Return [X, Y] of the center of cell containing provided text 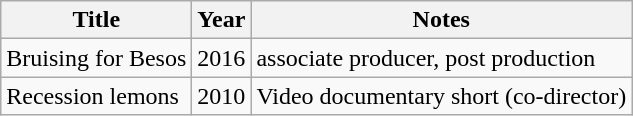
Recession lemons [96, 96]
Bruising for Besos [96, 58]
Title [96, 20]
Video documentary short (co-director) [442, 96]
Year [222, 20]
2016 [222, 58]
associate producer, post production [442, 58]
2010 [222, 96]
Notes [442, 20]
